From the cell containing the given text, extract its center point as [x, y] coordinate. 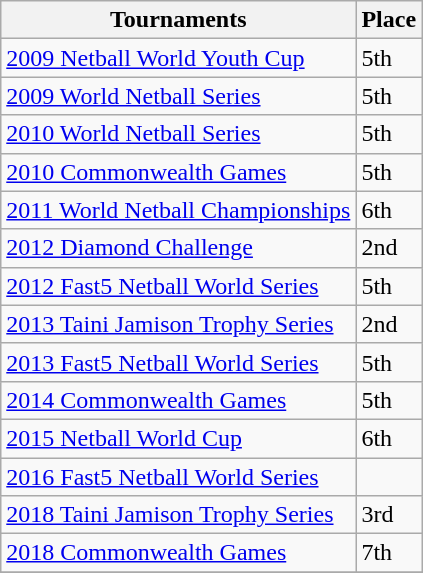
2012 Fast5 Netball World Series [178, 286]
2016 Fast5 Netball World Series [178, 477]
7th [389, 553]
2010 World Netball Series [178, 134]
2011 World Netball Championships [178, 210]
2009 World Netball Series [178, 96]
2018 Taini Jamison Trophy Series [178, 515]
2009 Netball World Youth Cup [178, 58]
2012 Diamond Challenge [178, 248]
3rd [389, 515]
Tournaments [178, 20]
2010 Commonwealth Games [178, 172]
2013 Taini Jamison Trophy Series [178, 324]
2013 Fast5 Netball World Series [178, 362]
2014 Commonwealth Games [178, 400]
2015 Netball World Cup [178, 438]
2018 Commonwealth Games [178, 553]
Place [389, 20]
